Pinpoint the cell where the given text exists, returning its (x, y) midpoint coordinate. 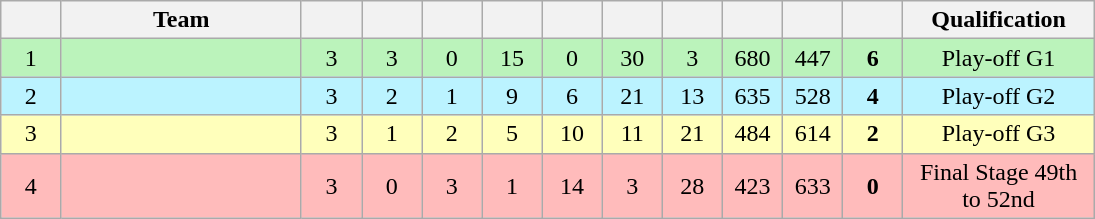
Qualification (998, 20)
30 (632, 58)
614 (813, 134)
635 (752, 96)
14 (572, 186)
15 (512, 58)
633 (813, 186)
423 (752, 186)
28 (692, 186)
Play-off G2 (998, 96)
528 (813, 96)
11 (632, 134)
484 (752, 134)
Play-off G3 (998, 134)
447 (813, 58)
13 (692, 96)
Play-off G1 (998, 58)
9 (512, 96)
Team (182, 20)
Final Stage 49th to 52nd (998, 186)
680 (752, 58)
5 (512, 134)
10 (572, 134)
